Capture the cell that displays the provided text and extract its (x, y) central coordinate. 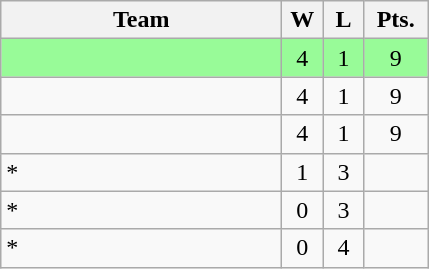
Team (142, 20)
Pts. (396, 20)
W (302, 20)
L (344, 20)
